Detect which cell encompasses the target text, then output its (X, Y) center coordinate. 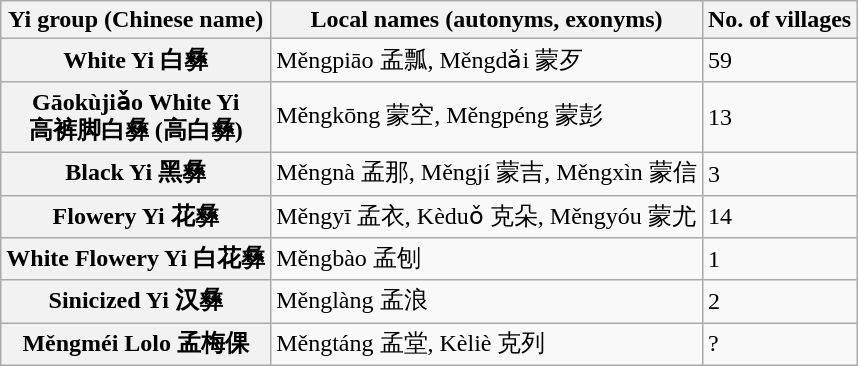
1 (779, 260)
Gāokùjiǎo White Yi 高裤脚白彝 (高白彝) (136, 116)
Měngtáng 孟堂, Kèliè 克列 (487, 344)
Local names (autonyms, exonyms) (487, 20)
Sinicized Yi 汉彝 (136, 302)
? (779, 344)
Měngnà 孟那, Měngjí 蒙吉, Měngxìn 蒙信 (487, 174)
2 (779, 302)
Měngbào 孟刨 (487, 260)
3 (779, 174)
Měngpiāo 孟瓢, Měngdǎi 蒙歹 (487, 60)
Flowery Yi 花彝 (136, 216)
Black Yi 黑彝 (136, 174)
No. of villages (779, 20)
14 (779, 216)
Měngkōng 蒙空, Měngpéng 蒙彭 (487, 116)
White Flowery Yi 白花彝 (136, 260)
Yi group (Chinese name) (136, 20)
Měngyī 孟衣, Kèduǒ 克朵, Měngyóu 蒙尤 (487, 216)
White Yi 白彝 (136, 60)
13 (779, 116)
59 (779, 60)
Měnglàng 孟浪 (487, 302)
Měngméi Lolo 孟梅倮 (136, 344)
